Provide the (X, Y) coordinate of the cell's center where the given text is located.  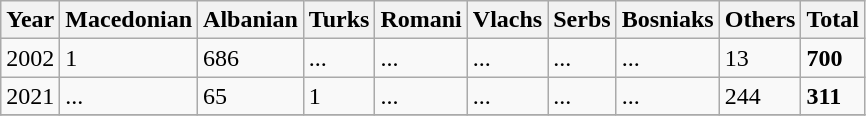
Turks (339, 20)
Serbs (582, 20)
Bosniaks (668, 20)
700 (833, 58)
311 (833, 96)
686 (251, 58)
2021 (30, 96)
Vlachs (507, 20)
244 (760, 96)
Year (30, 20)
13 (760, 58)
Others (760, 20)
Albanian (251, 20)
2002 (30, 58)
Macedonian (129, 20)
Romani (421, 20)
Total (833, 20)
65 (251, 96)
